Identify which cell holds the provided text, then report its (X, Y) central coordinate. 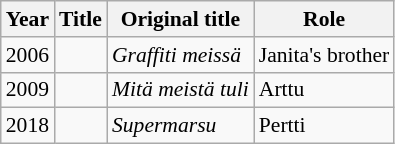
Graffiti meissä (180, 55)
2009 (28, 90)
Title (80, 19)
2018 (28, 126)
Arttu (324, 90)
2006 (28, 55)
Janita's brother (324, 55)
Mitä meistä tuli (180, 90)
Pertti (324, 126)
Year (28, 19)
Supermarsu (180, 126)
Role (324, 19)
Original title (180, 19)
